Locate the cell with the specified text and output its [X, Y] center coordinate. 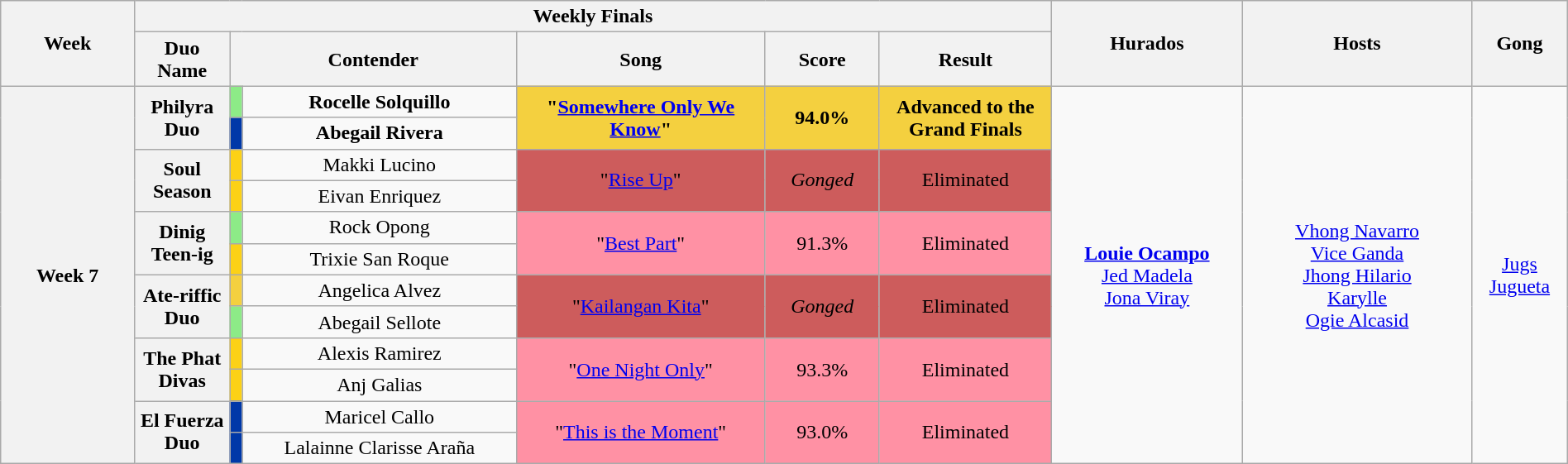
Eivan Enriquez [379, 196]
91.3% [822, 243]
Soul Season [182, 180]
The Phat Divas [182, 369]
Contender [374, 60]
Abegail Rivera [379, 133]
94.0% [822, 117]
Lalainne Clarisse Araña [379, 448]
Alexis Ramirez [379, 353]
"One Night Only" [640, 369]
Gong [1520, 43]
Score [822, 60]
Abegail Sellote [379, 322]
"Best Part" [640, 243]
Result [965, 60]
Rock Opong [379, 227]
Anj Galias [379, 385]
Maricel Callo [379, 416]
93.0% [822, 432]
Duo Name [182, 60]
Philyra Duo [182, 117]
"Rise Up" [640, 180]
Rocelle Solquillo [379, 102]
"This is the Moment" [640, 432]
Week [68, 43]
Louie OcampoJed MadelaJona Viray [1146, 275]
Makki Lucino [379, 165]
Ate-riffic Duo [182, 306]
Jugs Jugueta [1520, 275]
Angelica Alvez [379, 290]
Weekly Finals [592, 17]
Hosts [1356, 43]
Advanced to the Grand Finals [965, 117]
"Somewhere Only We Know" [640, 117]
Trixie San Roque [379, 259]
Song [640, 60]
El Fuerza Duo [182, 432]
Week 7 [68, 275]
Vhong NavarroVice GandaJhong HilarioKarylleOgie Alcasid [1356, 275]
Dinig Teen-ig [182, 243]
"Kailangan Kita" [640, 306]
93.3% [822, 369]
Hurados [1146, 43]
